Identify which cell holds the provided text, then report its (X, Y) central coordinate. 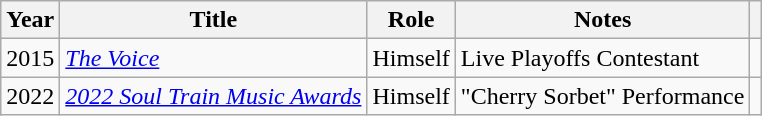
Title (214, 20)
2022 (30, 96)
2022 Soul Train Music Awards (214, 96)
Year (30, 20)
Role (411, 20)
"Cherry Sorbet" Performance (602, 96)
Notes (602, 20)
Live Playoffs Contestant (602, 58)
The Voice (214, 58)
2015 (30, 58)
